Identify which cell holds the provided text, then report its (X, Y) central coordinate. 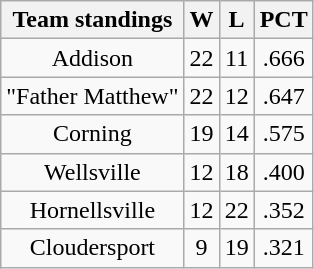
14 (236, 134)
.666 (284, 58)
Cloudersport (92, 248)
11 (236, 58)
"Father Matthew" (92, 96)
Hornellsville (92, 210)
.647 (284, 96)
9 (202, 248)
.575 (284, 134)
Addison (92, 58)
W (202, 20)
.400 (284, 172)
Team standings (92, 20)
.321 (284, 248)
PCT (284, 20)
L (236, 20)
Corning (92, 134)
.352 (284, 210)
18 (236, 172)
Wellsville (92, 172)
